Extract the (x, y) coordinate from the center of the cell holding the provided text.  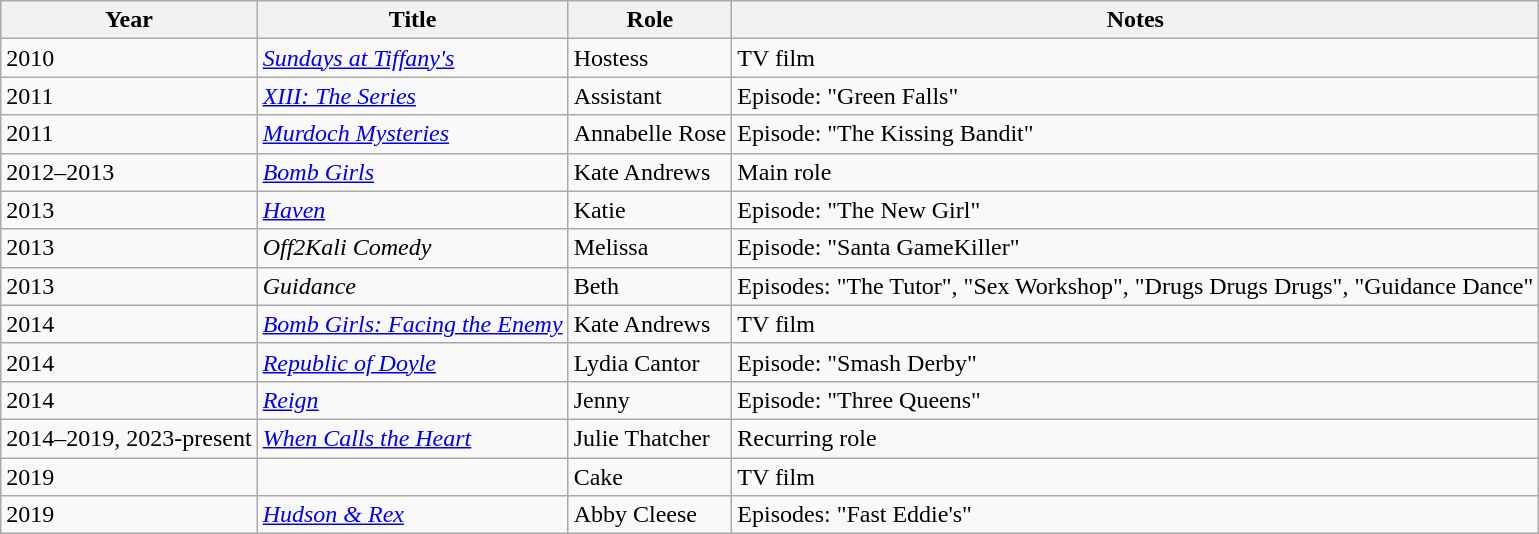
Julie Thatcher (650, 438)
Off2Kali Comedy (412, 248)
2014–2019, 2023-present (129, 438)
Episode: "The New Girl" (1136, 210)
Year (129, 20)
2012–2013 (129, 172)
Episode: "Three Queens" (1136, 400)
Hostess (650, 58)
Notes (1136, 20)
Annabelle Rose (650, 134)
Abby Cleese (650, 515)
XIII: The Series (412, 96)
Katie (650, 210)
Lydia Cantor (650, 362)
Bomb Girls (412, 172)
Assistant (650, 96)
Jenny (650, 400)
Main role (1136, 172)
Haven (412, 210)
Murdoch Mysteries (412, 134)
Episodes: "The Tutor", "Sex Workshop", "Drugs Drugs Drugs", "Guidance Dance" (1136, 286)
Republic of Doyle (412, 362)
Episode: "Santa GameKiller" (1136, 248)
Episodes: "Fast Eddie's" (1136, 515)
When Calls the Heart (412, 438)
2010 (129, 58)
Guidance (412, 286)
Role (650, 20)
Hudson & Rex (412, 515)
Episode: "Smash Derby" (1136, 362)
Reign (412, 400)
Bomb Girls: Facing the Enemy (412, 324)
Cake (650, 477)
Melissa (650, 248)
Episode: "Green Falls" (1136, 96)
Title (412, 20)
Beth (650, 286)
Sundays at Tiffany's (412, 58)
Recurring role (1136, 438)
Episode: "The Kissing Bandit" (1136, 134)
